Identify which cell holds the provided text, then report its [X, Y] central coordinate. 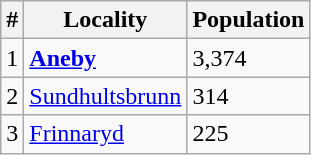
225 [248, 134]
Frinnaryd [106, 134]
3,374 [248, 58]
1 [12, 58]
3 [12, 134]
Aneby [106, 58]
2 [12, 96]
Population [248, 20]
314 [248, 96]
Sundhultsbrunn [106, 96]
# [12, 20]
Locality [106, 20]
